Locate the cell with the specified text and output its [x, y] center coordinate. 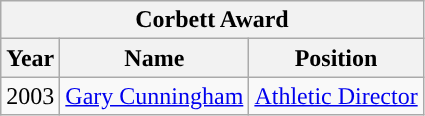
Name [154, 58]
Athletic Director [336, 96]
Corbett Award [212, 20]
Year [30, 58]
Position [336, 58]
2003 [30, 96]
Gary Cunningham [154, 96]
